Return (x, y) of the center of cell containing provided text 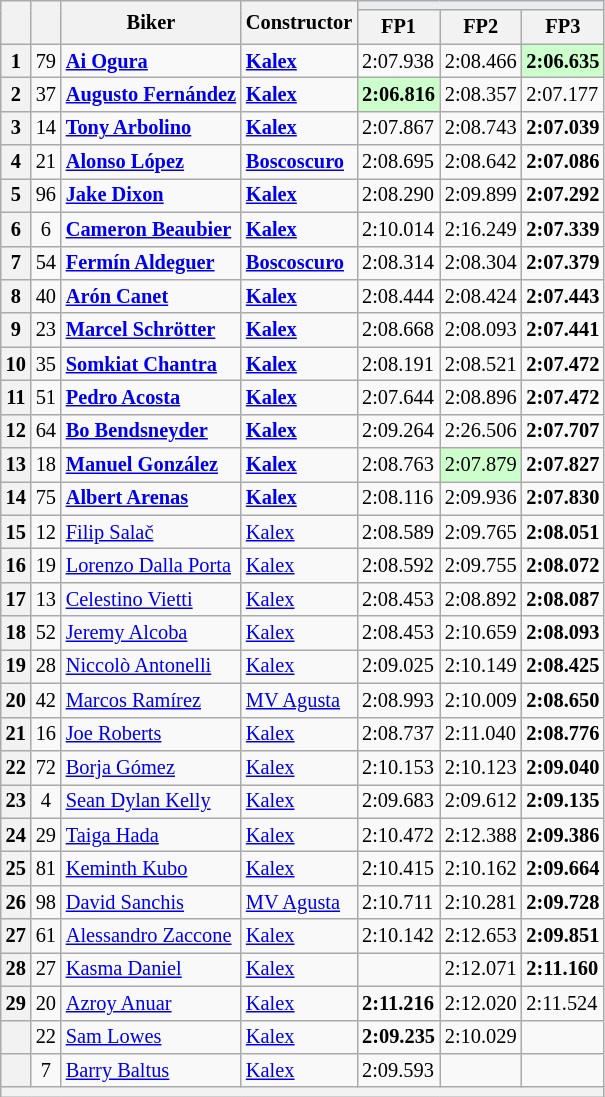
Azroy Anuar (151, 1003)
2:08.051 (562, 532)
2:10.014 (398, 229)
2:08.589 (398, 532)
Barry Baltus (151, 1070)
2:07.379 (562, 263)
Marcel Schrötter (151, 330)
2:08.072 (562, 565)
FP2 (481, 27)
15 (16, 532)
2:09.755 (481, 565)
Tony Arbolino (151, 128)
2:07.443 (562, 296)
Fermín Aldeguer (151, 263)
2:08.087 (562, 599)
2:08.993 (398, 700)
2:08.444 (398, 296)
2:08.592 (398, 565)
51 (46, 397)
17 (16, 599)
96 (46, 195)
81 (46, 868)
26 (16, 902)
Taiga Hada (151, 835)
Jeremy Alcoba (151, 633)
2:07.086 (562, 162)
Pedro Acosta (151, 397)
2:07.339 (562, 229)
2:07.039 (562, 128)
2:10.123 (481, 767)
Filip Salač (151, 532)
Constructor (299, 22)
2:12.071 (481, 969)
2:09.851 (562, 936)
2:07.707 (562, 431)
42 (46, 700)
2:10.711 (398, 902)
FP1 (398, 27)
2:08.304 (481, 263)
2:08.314 (398, 263)
11 (16, 397)
David Sanchis (151, 902)
2:12.653 (481, 936)
2:08.743 (481, 128)
2:09.765 (481, 532)
2:09.936 (481, 498)
25 (16, 868)
2:08.357 (481, 94)
2:10.659 (481, 633)
2:11.524 (562, 1003)
Borja Gómez (151, 767)
2:09.135 (562, 801)
2:09.386 (562, 835)
2:10.162 (481, 868)
2:10.415 (398, 868)
64 (46, 431)
2:08.425 (562, 666)
Celestino Vietti (151, 599)
2:07.879 (481, 465)
8 (16, 296)
Lorenzo Dalla Porta (151, 565)
35 (46, 364)
Arón Canet (151, 296)
2:07.830 (562, 498)
2:07.827 (562, 465)
2:08.642 (481, 162)
2:08.290 (398, 195)
2:09.264 (398, 431)
2:08.695 (398, 162)
2:08.521 (481, 364)
Joe Roberts (151, 734)
2:07.177 (562, 94)
Somkiat Chantra (151, 364)
2:07.292 (562, 195)
2:12.020 (481, 1003)
98 (46, 902)
Biker (151, 22)
Cameron Beaubier (151, 229)
1 (16, 61)
2:08.424 (481, 296)
2:08.776 (562, 734)
52 (46, 633)
2:07.441 (562, 330)
Ai Ogura (151, 61)
Keminth Kubo (151, 868)
2:10.281 (481, 902)
2:26.506 (481, 431)
2:09.612 (481, 801)
2:11.160 (562, 969)
10 (16, 364)
54 (46, 263)
2:08.896 (481, 397)
2:08.892 (481, 599)
37 (46, 94)
2:08.668 (398, 330)
Marcos Ramírez (151, 700)
Alonso López (151, 162)
2:08.763 (398, 465)
Alessandro Zaccone (151, 936)
2:07.867 (398, 128)
2:09.728 (562, 902)
2:08.116 (398, 498)
2:08.650 (562, 700)
2:09.235 (398, 1037)
75 (46, 498)
72 (46, 767)
Bo Bendsneyder (151, 431)
2:10.142 (398, 936)
2:08.191 (398, 364)
2:10.029 (481, 1037)
2:09.025 (398, 666)
2:10.472 (398, 835)
2:10.149 (481, 666)
79 (46, 61)
Augusto Fernández (151, 94)
2:16.249 (481, 229)
Sam Lowes (151, 1037)
3 (16, 128)
2:08.737 (398, 734)
Niccolò Antonelli (151, 666)
2:12.388 (481, 835)
2:11.040 (481, 734)
2:09.040 (562, 767)
9 (16, 330)
Sean Dylan Kelly (151, 801)
5 (16, 195)
2:10.153 (398, 767)
2:10.009 (481, 700)
Kasma Daniel (151, 969)
Albert Arenas (151, 498)
2:11.216 (398, 1003)
2:09.683 (398, 801)
2:06.635 (562, 61)
2:07.938 (398, 61)
2:09.664 (562, 868)
2:09.593 (398, 1070)
FP3 (562, 27)
24 (16, 835)
Jake Dixon (151, 195)
2:09.899 (481, 195)
61 (46, 936)
40 (46, 296)
2:07.644 (398, 397)
2:08.466 (481, 61)
Manuel González (151, 465)
2 (16, 94)
2:06.816 (398, 94)
